Capture the cell that displays the provided text and extract its (X, Y) central coordinate. 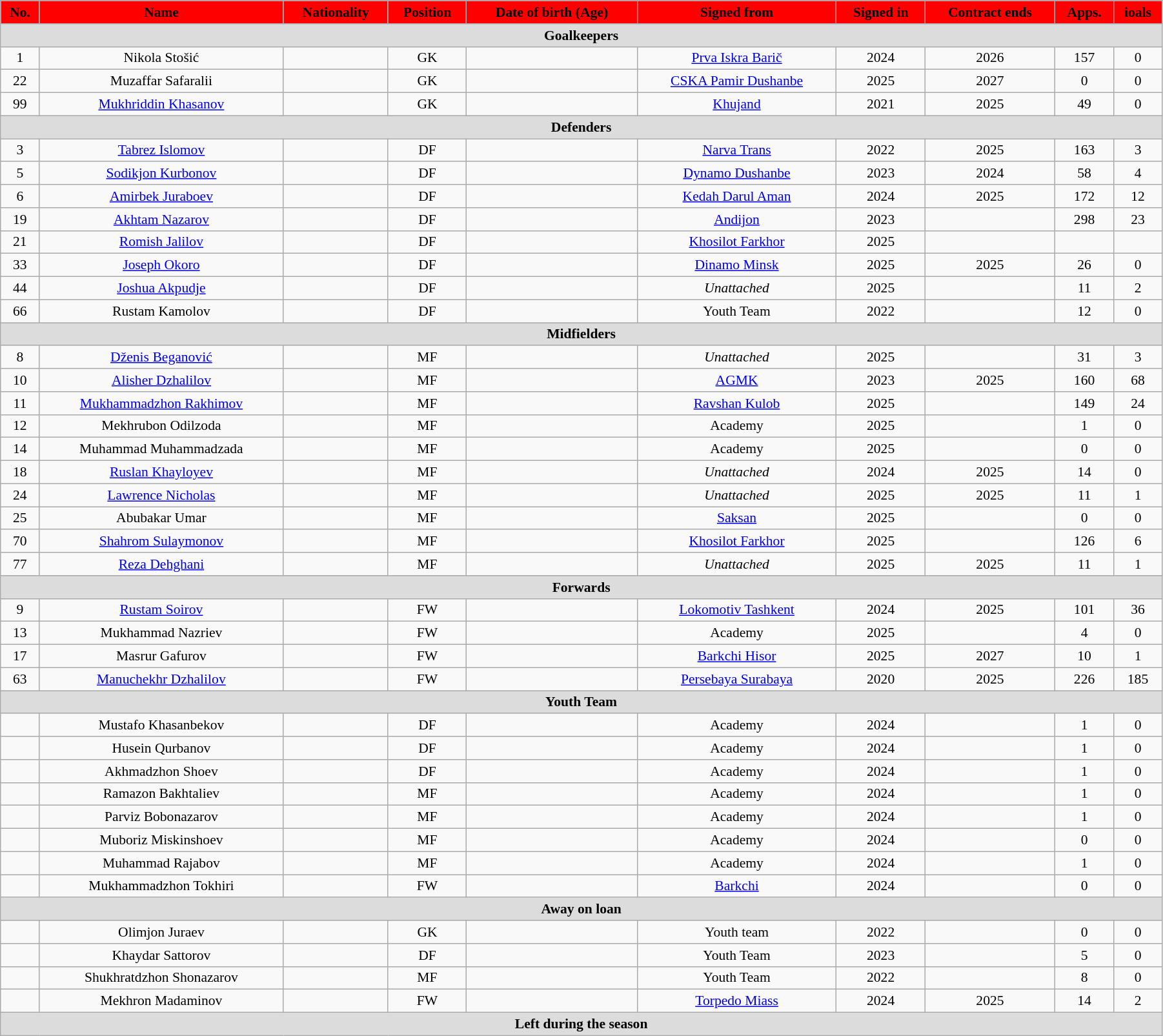
Joshua Akpudje (161, 289)
Muhammad Rajabov (161, 863)
149 (1084, 403)
Sodikjon Kurbonov (161, 174)
Forwards (581, 587)
22 (20, 81)
17 (20, 656)
Signed from (737, 12)
Shahrom Sulaymonov (161, 542)
Rustam Soirov (161, 610)
70 (20, 542)
Amirbek Juraboev (161, 196)
Barkchi Hisor (737, 656)
Muboriz Miskinshoev (161, 840)
Rustam Kamolov (161, 311)
163 (1084, 150)
Olimjon Juraev (161, 932)
Parviz Bobonazarov (161, 817)
Mukhammad Nazriev (161, 633)
Mekhron Madaminov (161, 1001)
Husein Qurbanov (161, 748)
23 (1138, 219)
Goalkeepers (581, 36)
Midfielders (581, 334)
172 (1084, 196)
Ramazon Bakhtaliev (161, 794)
Muzaffar Safaralii (161, 81)
Ruslan Khayloyev (161, 472)
Position (427, 12)
Away on loan (581, 909)
25 (20, 518)
Prva Iskra Barič (737, 58)
Abubakar Umar (161, 518)
Akhtam Nazarov (161, 219)
31 (1084, 358)
Mukhammadzhon Tokhiri (161, 886)
44 (20, 289)
Nationality (336, 12)
Masrur Gafurov (161, 656)
Lawrence Nicholas (161, 495)
2021 (881, 105)
9 (20, 610)
Ravshan Kulob (737, 403)
Saksan (737, 518)
Dynamo Dushanbe (737, 174)
Youth team (737, 932)
13 (20, 633)
Torpedo Miass (737, 1001)
Kedah Darul Aman (737, 196)
Muhammad Muhammadzada (161, 449)
Khaydar Sattorov (161, 955)
No. (20, 12)
226 (1084, 679)
Khujand (737, 105)
63 (20, 679)
99 (20, 105)
185 (1138, 679)
CSKA Pamir Dushanbe (737, 81)
ioals (1138, 12)
Date of birth (Age) (552, 12)
Reza Dehghani (161, 564)
2026 (990, 58)
Shukhratdzhon Shonazarov (161, 978)
Joseph Okoro (161, 265)
Akhmadzhon Shoev (161, 771)
157 (1084, 58)
19 (20, 219)
Nikola Stošić (161, 58)
126 (1084, 542)
Mukhammadzhon Rakhimov (161, 403)
21 (20, 242)
Mekhrubon Odilzoda (161, 426)
AGMK (737, 380)
36 (1138, 610)
Andijon (737, 219)
Left during the season (581, 1024)
68 (1138, 380)
58 (1084, 174)
49 (1084, 105)
66 (20, 311)
Tabrez Islomov (161, 150)
33 (20, 265)
Name (161, 12)
Manuchekhr Dzhalilov (161, 679)
Lokomotiv Tashkent (737, 610)
Mustafo Khasanbekov (161, 726)
Mukhriddin Khasanov (161, 105)
Persebaya Surabaya (737, 679)
77 (20, 564)
Signed in (881, 12)
298 (1084, 219)
26 (1084, 265)
18 (20, 472)
Dženis Beganović (161, 358)
Romish Jalilov (161, 242)
Barkchi (737, 886)
Contract ends (990, 12)
Dinamo Minsk (737, 265)
Apps. (1084, 12)
Defenders (581, 127)
Alisher Dzhalilov (161, 380)
160 (1084, 380)
2020 (881, 679)
101 (1084, 610)
Narva Trans (737, 150)
